Return the [x, y] coordinate for the center point of the cell that contains the specified text.  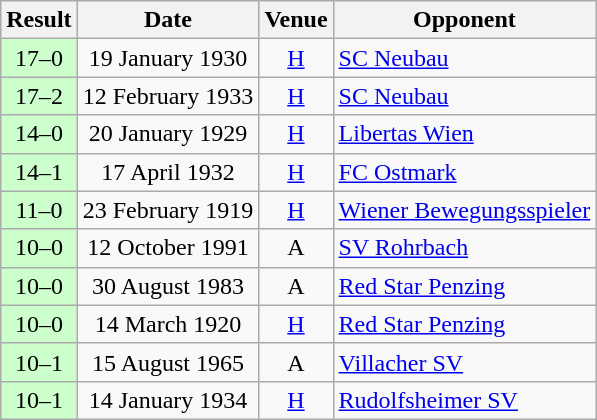
14 January 1934 [168, 400]
17–0 [39, 58]
17 April 1932 [168, 172]
SV Rohrbach [464, 248]
12 February 1933 [168, 96]
Libertas Wien [464, 134]
12 October 1991 [168, 248]
Venue [296, 20]
15 August 1965 [168, 362]
Villacher SV [464, 362]
20 January 1929 [168, 134]
FC Ostmark [464, 172]
30 August 1983 [168, 286]
14 March 1920 [168, 324]
Date [168, 20]
23 February 1919 [168, 210]
17–2 [39, 96]
14–0 [39, 134]
14–1 [39, 172]
Result [39, 20]
Wiener Bewegungsspieler [464, 210]
Opponent [464, 20]
Rudolfsheimer SV [464, 400]
11–0 [39, 210]
19 January 1930 [168, 58]
